Find where the given text appears and provide that cell's center as (x, y) coordinate. 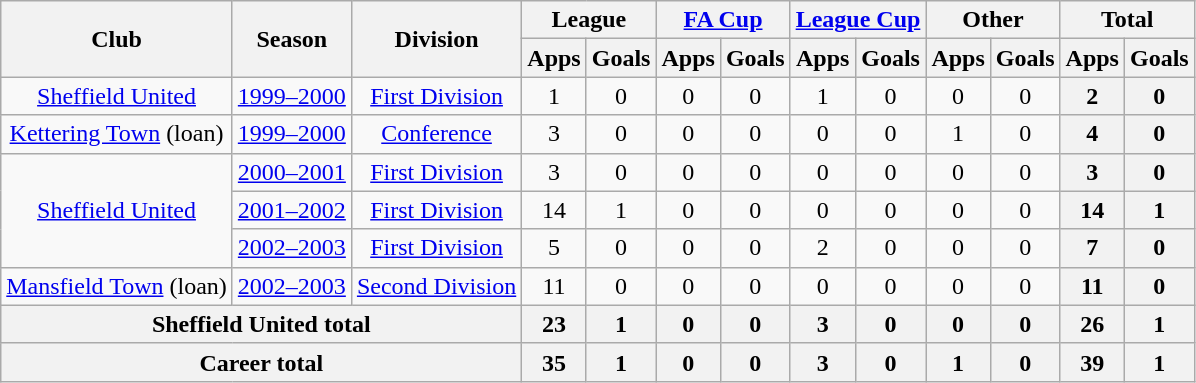
35 (554, 362)
Total (1127, 20)
4 (1092, 134)
Conference (436, 134)
Sheffield United total (262, 324)
FA Cup (723, 20)
Other (993, 20)
26 (1092, 324)
2001–2002 (292, 210)
Season (292, 39)
Club (117, 39)
Kettering Town (loan) (117, 134)
39 (1092, 362)
League Cup (858, 20)
7 (1092, 248)
23 (554, 324)
5 (554, 248)
2000–2001 (292, 172)
Division (436, 39)
Career total (262, 362)
Second Division (436, 286)
League (589, 20)
Mansfield Town (loan) (117, 286)
